Locate the cell with the specified text and output its (X, Y) center coordinate. 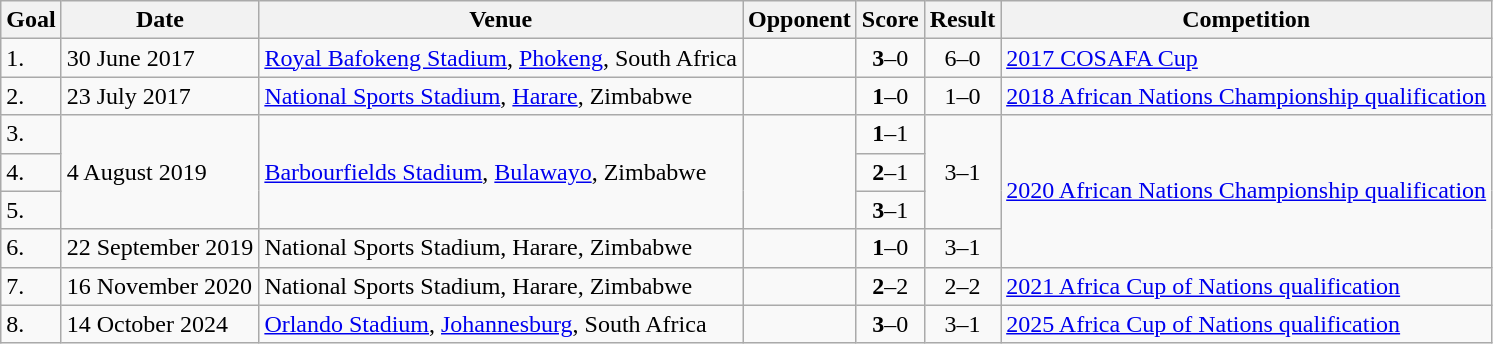
3. (31, 134)
2. (31, 96)
6–0 (962, 58)
7. (31, 286)
1–1 (890, 134)
2–1 (890, 172)
8. (31, 324)
30 June 2017 (160, 58)
22 September 2019 (160, 248)
23 July 2017 (160, 96)
2021 Africa Cup of Nations qualification (1246, 286)
2017 COSAFA Cup (1246, 58)
Goal (31, 20)
1. (31, 58)
16 November 2020 (160, 286)
4. (31, 172)
Result (962, 20)
Score (890, 20)
6. (31, 248)
Barbourfields Stadium, Bulawayo, Zimbabwe (501, 172)
2020 African Nations Championship qualification (1246, 191)
Orlando Stadium, Johannesburg, South Africa (501, 324)
2025 Africa Cup of Nations qualification (1246, 324)
Date (160, 20)
4 August 2019 (160, 172)
Venue (501, 20)
Opponent (800, 20)
Competition (1246, 20)
Royal Bafokeng Stadium, Phokeng, South Africa (501, 58)
14 October 2024 (160, 324)
5. (31, 210)
2018 African Nations Championship qualification (1246, 96)
